Output the [x, y] coordinate of the center of the cell containing the given text.  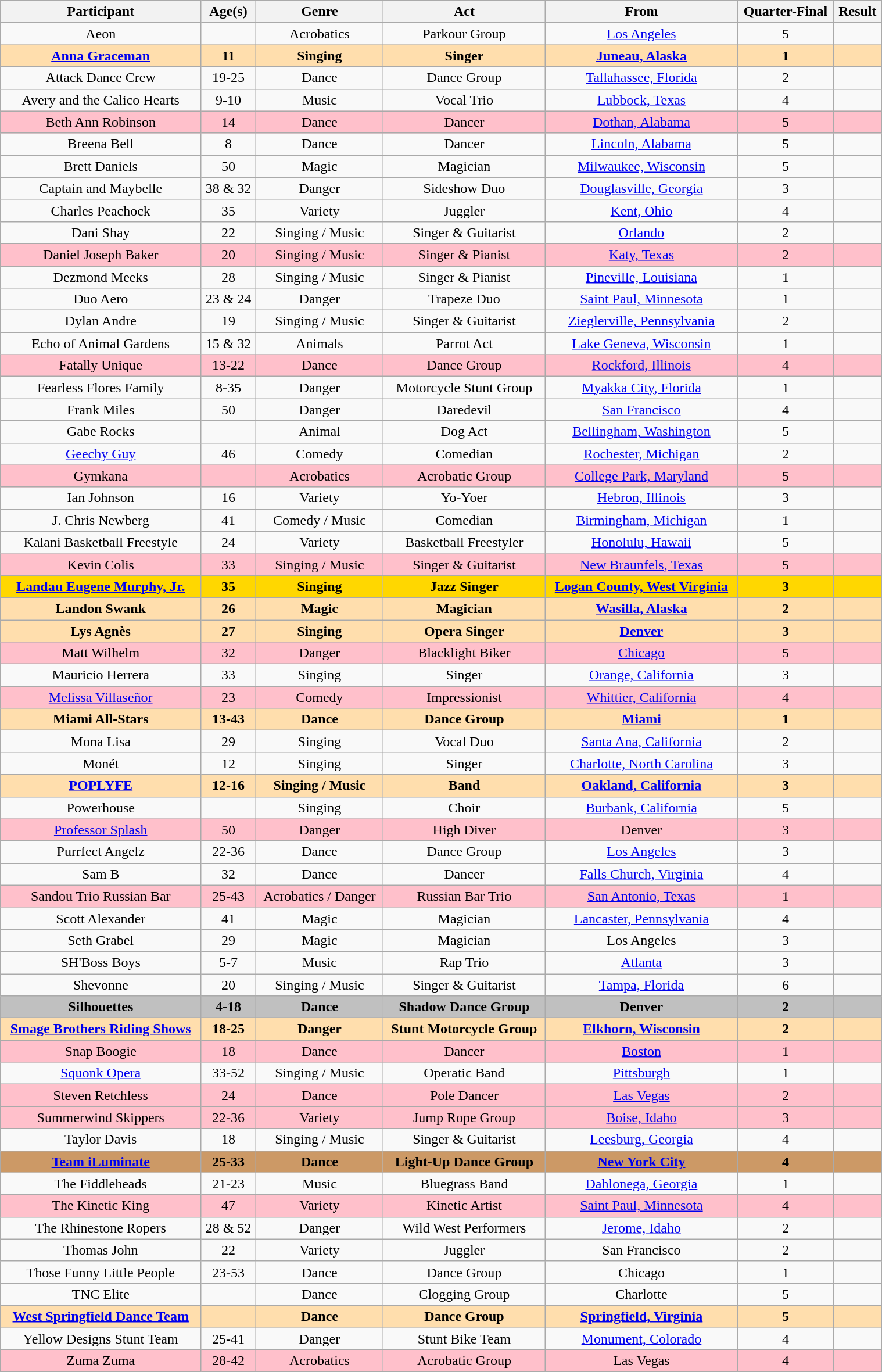
Charlotte [641, 1294]
Avery and the Calico Hearts [101, 100]
9-10 [228, 100]
25-43 [228, 896]
Rap Trio [464, 962]
Burbank, California [641, 808]
Impressionist [464, 697]
Silhouettes [101, 1007]
New Braunfels, Texas [641, 564]
Daredevil [464, 410]
Dezmond Meeks [101, 277]
Gymkana [101, 476]
Trapeze Duo [464, 299]
Band [464, 786]
Sam B [101, 874]
Lys Agnès [101, 631]
The Fiddleheads [101, 1184]
Atlanta [641, 962]
Miami [641, 719]
Birmingham, Michigan [641, 520]
33-52 [228, 1073]
From [641, 12]
Steven Retchless [101, 1095]
Aeon [101, 34]
15 & 32 [228, 343]
Powerhouse [101, 808]
Yellow Designs Stunt Team [101, 1338]
SH'Boss Boys [101, 962]
23 [228, 697]
13-22 [228, 366]
Ian Johnson [101, 498]
Taylor Davis [101, 1140]
J. Chris Newberg [101, 520]
13-43 [228, 719]
Katy, Texas [641, 255]
Leesburg, Georgia [641, 1140]
38 & 32 [228, 188]
Shadow Dance Group [464, 1007]
Dani Shay [101, 232]
Santa Ana, California [641, 741]
Scott Alexander [101, 918]
Light-Up Dance Group [464, 1162]
Dahlonega, Georgia [641, 1184]
Duo Aero [101, 299]
Motorcycle Stunt Group [464, 388]
27 [228, 631]
TNC Elite [101, 1294]
Tampa, Florida [641, 985]
Parkour Group [464, 34]
Beth Ann Robinson [101, 122]
Result [858, 12]
Purrfect Angelz [101, 852]
Miami All-Stars [101, 719]
8-35 [228, 388]
Myakka City, Florida [641, 388]
Douglasville, Georgia [641, 188]
College Park, Maryland [641, 476]
12-16 [228, 786]
Charles Peachock [101, 210]
Lake Geneva, Wisconsin [641, 343]
Mona Lisa [101, 741]
Animals [320, 343]
Honolulu, Hawaii [641, 542]
Professor Splash [101, 830]
Choir [464, 808]
Sideshow Duo [464, 188]
Lincoln, Alabama [641, 144]
Elkhorn, Wisconsin [641, 1029]
18-25 [228, 1029]
12 [228, 764]
Dothan, Alabama [641, 122]
Attack Dance Crew [101, 78]
Clogging Group [464, 1294]
POPLYFE [101, 786]
Orlando [641, 232]
Seth Grabel [101, 940]
8 [228, 144]
Stunt Motorcycle Group [464, 1029]
Kevin Colis [101, 564]
19-25 [228, 78]
Geechy Guy [101, 454]
Kinetic Artist [464, 1206]
21-23 [228, 1184]
Monument, Colorado [641, 1338]
Rockford, Illinois [641, 366]
Participant [101, 12]
Whittier, California [641, 697]
Shevonne [101, 985]
Thomas John [101, 1250]
Logan County, West Virginia [641, 586]
46 [228, 454]
Anna Graceman [101, 56]
19 [228, 321]
Summerwind Skippers [101, 1117]
Lancaster, Pennsylvania [641, 918]
Fearless Flores Family [101, 388]
28-42 [228, 1361]
West Springfield Dance Team [101, 1316]
High Diver [464, 830]
Rochester, Michigan [641, 454]
Mauricio Herrera [101, 675]
Animal [320, 432]
Fatally Unique [101, 366]
Pittsburgh [641, 1073]
Daniel Joseph Baker [101, 255]
47 [228, 1206]
Breena Bell [101, 144]
28 & 52 [228, 1228]
New York City [641, 1162]
11 [228, 56]
Charlotte, North Carolina [641, 764]
San Antonio, Texas [641, 896]
Tallahassee, Florida [641, 78]
Jump Rope Group [464, 1117]
Squonk Opera [101, 1073]
Landon Swank [101, 608]
Russian Bar Trio [464, 896]
Gabe Rocks [101, 432]
Echo of Animal Gardens [101, 343]
Stunt Bike Team [464, 1338]
Operatic Band [464, 1073]
Springfield, Virginia [641, 1316]
Genre [320, 12]
16 [228, 498]
Dog Act [464, 432]
Matt Wilhelm [101, 653]
The Kinetic King [101, 1206]
Melissa Villaseñor [101, 697]
Captain and Maybelle [101, 188]
Blacklight Biker [464, 653]
Monét [101, 764]
Those Funny Little People [101, 1272]
23-53 [228, 1272]
Lubbock, Texas [641, 100]
5-7 [228, 962]
Orange, California [641, 675]
Basketball Freestyler [464, 542]
Vocal Trio [464, 100]
14 [228, 122]
Parrot Act [464, 343]
Brett Daniels [101, 166]
Snap Boogie [101, 1051]
Kalani Basketball Freestyle [101, 542]
The Rhinestone Ropers [101, 1228]
Juneau, Alaska [641, 56]
Pineville, Louisiana [641, 277]
Boston [641, 1051]
Bluegrass Band [464, 1184]
Frank Miles [101, 410]
25-41 [228, 1338]
Dylan Andre [101, 321]
Kent, Ohio [641, 210]
Smage Brothers Riding Shows [101, 1029]
Age(s) [228, 12]
Sandou Trio Russian Bar [101, 896]
28 [228, 277]
Wasilla, Alaska [641, 608]
Jerome, Idaho [641, 1228]
Vocal Duo [464, 741]
Acrobatics / Danger [320, 896]
6 [786, 985]
Zuma Zuma [101, 1361]
4-18 [228, 1007]
Act [464, 12]
Wild West Performers [464, 1228]
Hebron, Illinois [641, 498]
25-33 [228, 1162]
Opera Singer [464, 631]
Jazz Singer [464, 586]
Oakland, California [641, 786]
Team iLuminate [101, 1162]
Yo-Yoer [464, 498]
Falls Church, Virginia [641, 874]
26 [228, 608]
23 & 24 [228, 299]
Milwaukee, Wisconsin [641, 166]
Zieglerville, Pennsylvania [641, 321]
Comedy / Music [320, 520]
Boise, Idaho [641, 1117]
Bellingham, Washington [641, 432]
Quarter-Final [786, 12]
Landau Eugene Murphy, Jr. [101, 586]
Pole Dancer [464, 1095]
